Pinpoint the cell where the given text exists, returning its [x, y] midpoint coordinate. 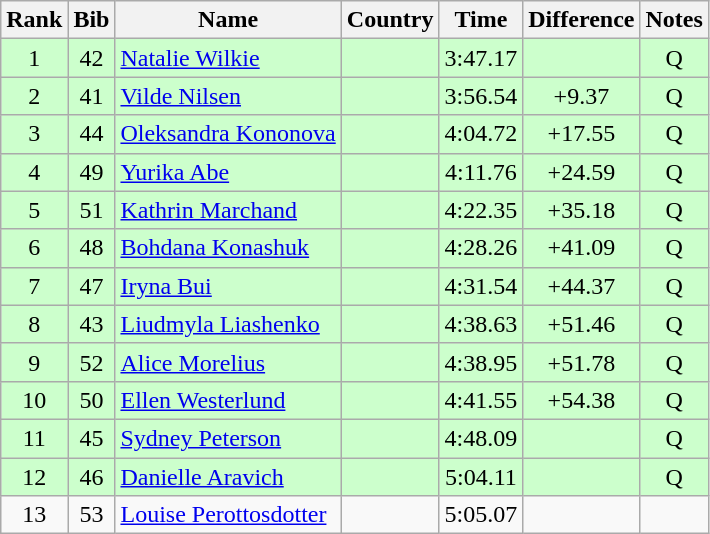
44 [92, 134]
Bohdana Konashuk [228, 248]
41 [92, 96]
8 [34, 324]
Difference [582, 20]
Ellen Westerlund [228, 400]
5:04.11 [481, 477]
4:38.95 [481, 362]
4:48.09 [481, 438]
Iryna Bui [228, 286]
Yurika Abe [228, 172]
4:41.55 [481, 400]
Name [228, 20]
4 [34, 172]
Louise Perottosdotter [228, 515]
+51.78 [582, 362]
Rank [34, 20]
+35.18 [582, 210]
4:38.63 [481, 324]
4:04.72 [481, 134]
52 [92, 362]
51 [92, 210]
43 [92, 324]
6 [34, 248]
4:22.35 [481, 210]
Natalie Wilkie [228, 58]
49 [92, 172]
11 [34, 438]
+54.38 [582, 400]
3 [34, 134]
3:56.54 [481, 96]
5:05.07 [481, 515]
Alice Morelius [228, 362]
Vilde Nilsen [228, 96]
4:28.26 [481, 248]
12 [34, 477]
Oleksandra Kononova [228, 134]
Sydney Peterson [228, 438]
7 [34, 286]
42 [92, 58]
+24.59 [582, 172]
Time [481, 20]
Kathrin Marchand [228, 210]
48 [92, 248]
1 [34, 58]
+9.37 [582, 96]
4:31.54 [481, 286]
45 [92, 438]
13 [34, 515]
3:47.17 [481, 58]
Liudmyla Liashenko [228, 324]
+17.55 [582, 134]
53 [92, 515]
Danielle Aravich [228, 477]
46 [92, 477]
47 [92, 286]
4:11.76 [481, 172]
2 [34, 96]
10 [34, 400]
Bib [92, 20]
+44.37 [582, 286]
Country [390, 20]
+51.46 [582, 324]
Notes [674, 20]
50 [92, 400]
+41.09 [582, 248]
9 [34, 362]
5 [34, 210]
